Search for the cell housing the specified text and yield its (X, Y) center coordinate. 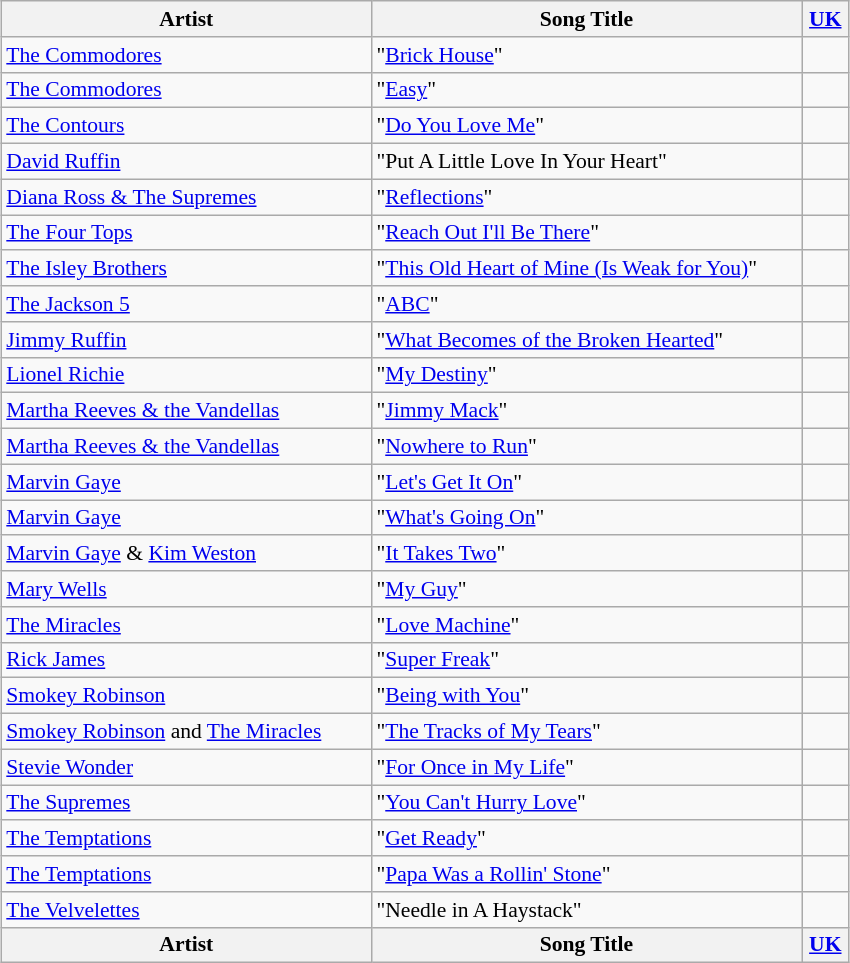
"Nowhere to Run" (586, 446)
The Four Tops (186, 232)
"Brick House" (586, 54)
Rick James (186, 660)
"Put A Little Love In Your Heart" (586, 161)
"What Becomes of the Broken Hearted" (586, 339)
Stevie Wonder (186, 767)
David Ruffin (186, 161)
"The Tracks of My Tears" (586, 731)
"Let's Get It On" (586, 482)
The Isley Brothers (186, 268)
The Supremes (186, 802)
"What's Going On" (586, 518)
"For Once in My Life" (586, 767)
"Being with You" (586, 696)
The Contours (186, 126)
Lionel Richie (186, 375)
"My Guy" (586, 589)
"Jimmy Mack" (586, 411)
"Get Ready" (586, 838)
"ABC" (586, 304)
The Velvelettes (186, 909)
The Miracles (186, 624)
"My Destiny" (586, 375)
"This Old Heart of Mine (Is Weak for You)" (586, 268)
Smokey Robinson and The Miracles (186, 731)
"Easy" (586, 90)
Jimmy Ruffin (186, 339)
Smokey Robinson (186, 696)
Diana Ross & The Supremes (186, 197)
"Reflections" (586, 197)
"It Takes Two" (586, 553)
Mary Wells (186, 589)
"Papa Was a Rollin' Stone" (586, 874)
"Reach Out I'll Be There" (586, 232)
"Love Machine" (586, 624)
"You Can't Hurry Love" (586, 802)
The Jackson 5 (186, 304)
"Do You Love Me" (586, 126)
Marvin Gaye & Kim Weston (186, 553)
"Super Freak" (586, 660)
"Needle in A Haystack" (586, 909)
